Return the [X, Y] coordinate for the center point of the cell that contains the specified text.  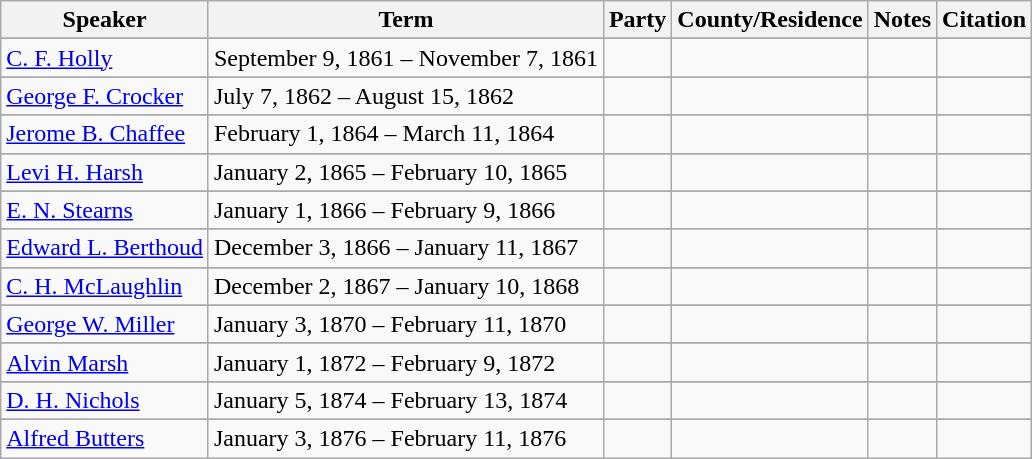
Term [406, 20]
George W. Miller [105, 324]
D. H. Nichols [105, 400]
E. N. Stearns [105, 210]
January 3, 1870 – February 11, 1870 [406, 324]
George F. Crocker [105, 96]
C. H. McLaughlin [105, 286]
January 1, 1866 – February 9, 1866 [406, 210]
Party [637, 20]
Alfred Butters [105, 438]
Alvin Marsh [105, 362]
December 3, 1866 – January 11, 1867 [406, 248]
Edward L. Berthoud [105, 248]
February 1, 1864 – March 11, 1864 [406, 134]
Notes [902, 20]
January 2, 1865 – February 10, 1865 [406, 172]
January 1, 1872 – February 9, 1872 [406, 362]
Jerome B. Chaffee [105, 134]
December 2, 1867 – January 10, 1868 [406, 286]
County/Residence [770, 20]
January 5, 1874 – February 13, 1874 [406, 400]
Citation [984, 20]
January 3, 1876 – February 11, 1876 [406, 438]
C. F. Holly [105, 58]
September 9, 1861 – November 7, 1861 [406, 58]
Levi H. Harsh [105, 172]
Speaker [105, 20]
July 7, 1862 – August 15, 1862 [406, 96]
